Capture the cell that displays the provided text and extract its (X, Y) central coordinate. 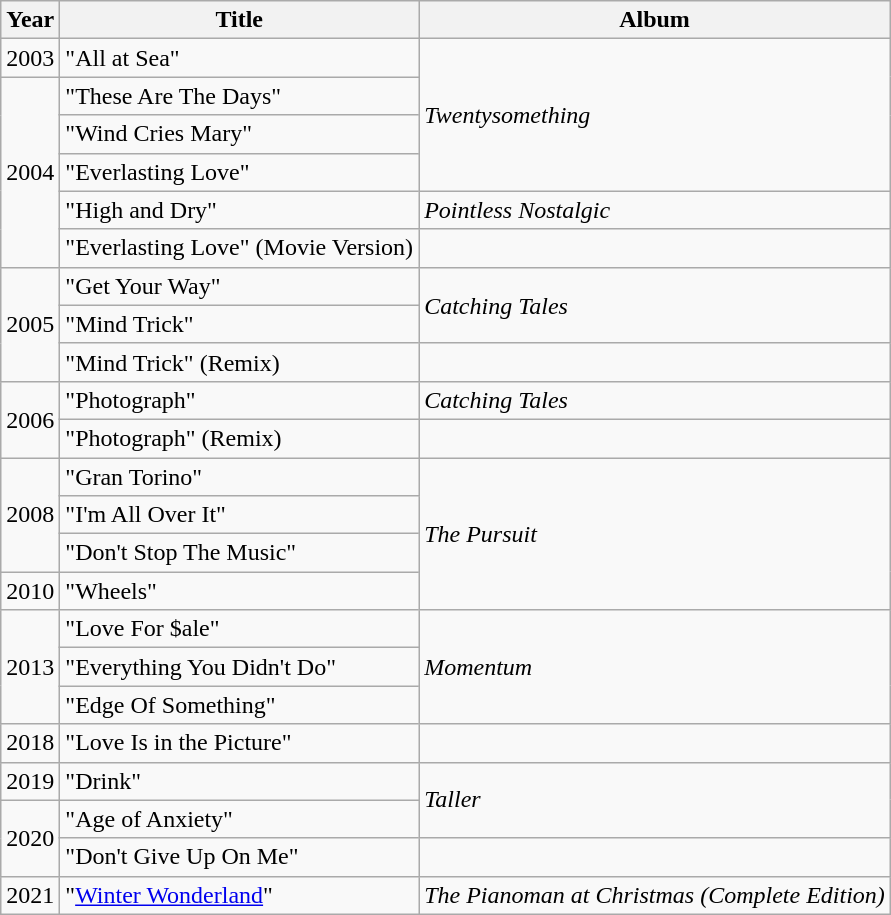
Taller (655, 800)
2005 (30, 324)
2020 (30, 838)
2003 (30, 58)
2021 (30, 895)
2008 (30, 515)
"I'm All Over It" (240, 515)
2010 (30, 591)
Year (30, 20)
"High and Dry" (240, 210)
"Love Is in the Picture" (240, 743)
2018 (30, 743)
The Pianoman at Christmas (Complete Edition) (655, 895)
2019 (30, 781)
"Photograph" (240, 400)
"All at Sea" (240, 58)
"Wind Cries Mary" (240, 134)
"Everlasting Love" (240, 172)
"These Are The Days" (240, 96)
2004 (30, 172)
Momentum (655, 667)
"Age of Anxiety" (240, 819)
"Get Your Way" (240, 286)
"Winter Wonderland" (240, 895)
"Wheels" (240, 591)
Twentysomething (655, 115)
"Everything You Didn't Do" (240, 667)
"Photograph" (Remix) (240, 438)
"Edge Of Something" (240, 705)
"Gran Torino" (240, 477)
Title (240, 20)
"Mind Trick" (240, 324)
Pointless Nostalgic (655, 210)
Album (655, 20)
"Don't Give Up On Me" (240, 857)
2006 (30, 419)
2013 (30, 667)
"Mind Trick" (Remix) (240, 362)
The Pursuit (655, 534)
"Drink" (240, 781)
"Everlasting Love" (Movie Version) (240, 248)
"Don't Stop The Music" (240, 553)
"Love For $ale" (240, 629)
